Capture the cell that displays the provided text and extract its [x, y] central coordinate. 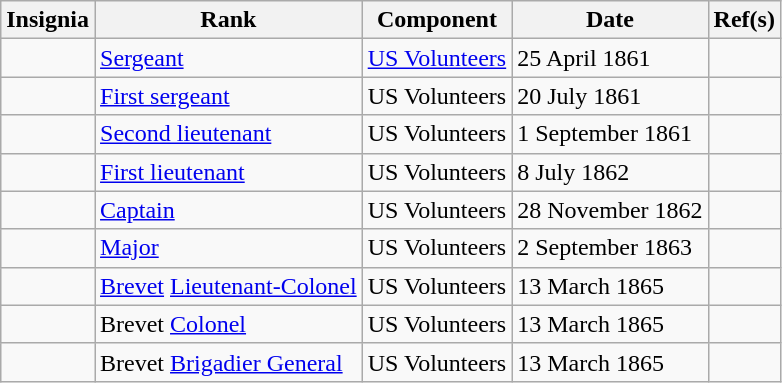
Component [437, 20]
25 April 1861 [610, 58]
Sergeant [229, 58]
Insignia [48, 20]
Brevet Lieutenant-Colonel [229, 286]
First sergeant [229, 96]
1 September 1861 [610, 134]
8 July 1862 [610, 172]
Date [610, 20]
20 July 1861 [610, 96]
2 September 1863 [610, 248]
Rank [229, 20]
Brevet Brigadier General [229, 362]
Major [229, 248]
Brevet Colonel [229, 324]
Second lieutenant [229, 134]
Ref(s) [744, 20]
28 November 1862 [610, 210]
Captain [229, 210]
First lieutenant [229, 172]
